Output the (X, Y) coordinate of the center of the cell containing the given text.  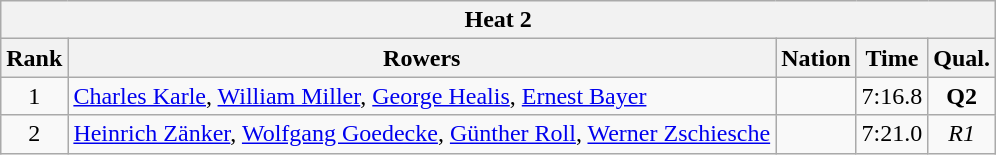
Rowers (422, 58)
Nation (816, 58)
Heinrich Zänker, Wolfgang Goedecke, Günther Roll, Werner Zschiesche (422, 134)
7:16.8 (892, 96)
Charles Karle, William Miller, George Healis, Ernest Bayer (422, 96)
7:21.0 (892, 134)
Q2 (962, 96)
1 (34, 96)
2 (34, 134)
Heat 2 (498, 20)
Qual. (962, 58)
R1 (962, 134)
Rank (34, 58)
Time (892, 58)
